Locate the cell with the specified text and output its [x, y] center coordinate. 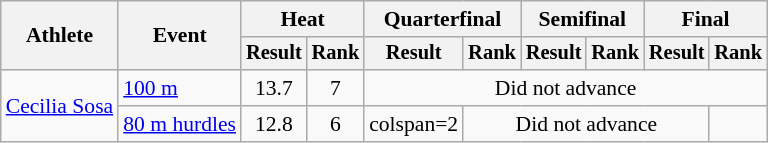
Athlete [60, 36]
Cecilia Sosa [60, 106]
6 [336, 124]
80 m hurdles [180, 124]
Event [180, 36]
7 [336, 88]
Quarterfinal [442, 19]
Final [706, 19]
Semifinal [582, 19]
13.7 [274, 88]
12.8 [274, 124]
100 m [180, 88]
colspan=2 [414, 124]
Heat [302, 19]
